Scan for the cell matching the given text and deliver its (x, y) coordinate at center. 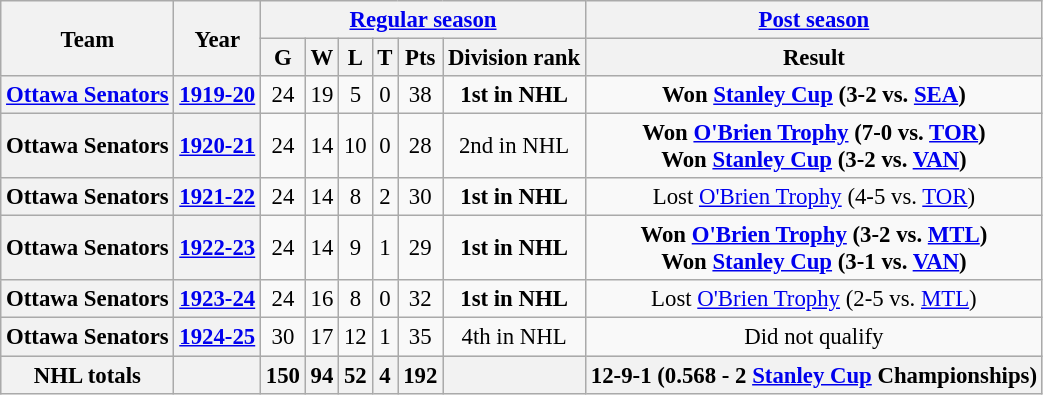
Lost O'Brien Trophy (2-5 vs. MTL) (814, 299)
4 (385, 375)
Team (88, 38)
38 (420, 95)
2 (385, 197)
1920-21 (218, 146)
Pts (420, 58)
Division rank (514, 58)
G (284, 58)
Year (218, 38)
32 (420, 299)
19 (322, 95)
5 (356, 95)
52 (356, 375)
12 (356, 337)
Post season (814, 20)
2nd in NHL (514, 146)
1922-23 (218, 248)
35 (420, 337)
17 (322, 337)
NHL totals (88, 375)
T (385, 58)
1924-25 (218, 337)
9 (356, 248)
Regular season (424, 20)
192 (420, 375)
16 (322, 299)
Won O'Brien Trophy (3-2 vs. MTL) Won Stanley Cup (3-1 vs. VAN) (814, 248)
1921-22 (218, 197)
W (322, 58)
28 (420, 146)
150 (284, 375)
1919-20 (218, 95)
1923-24 (218, 299)
Won O'Brien Trophy (7-0 vs. TOR) Won Stanley Cup (3-2 vs. VAN) (814, 146)
29 (420, 248)
Won Stanley Cup (3-2 vs. SEA) (814, 95)
94 (322, 375)
10 (356, 146)
Result (814, 58)
Did not qualify (814, 337)
12-9-1 (0.568 - 2 Stanley Cup Championships) (814, 375)
Lost O'Brien Trophy (4-5 vs. TOR) (814, 197)
L (356, 58)
4th in NHL (514, 337)
